Search for the cell housing the specified text and yield its (X, Y) center coordinate. 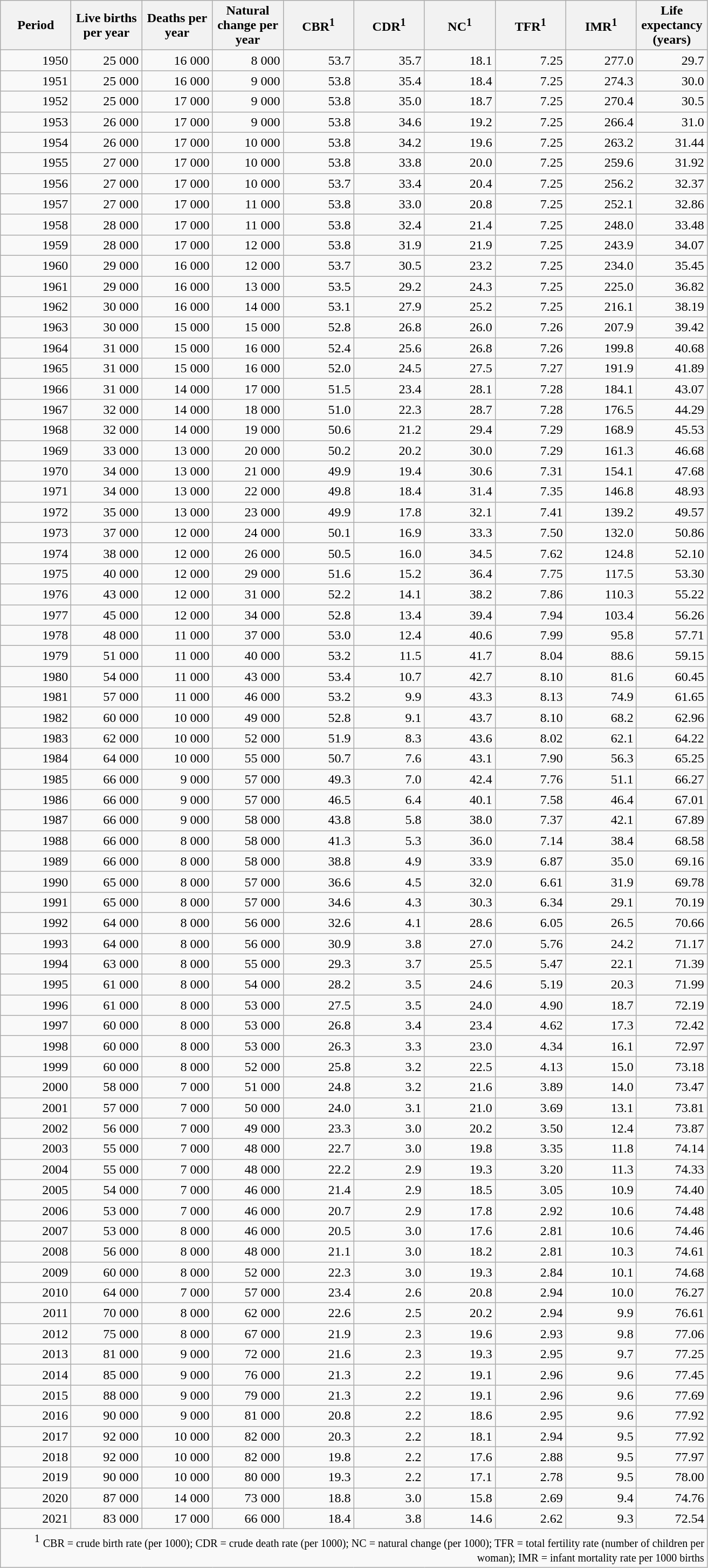
1958 (36, 224)
10.7 (389, 677)
2001 (36, 1108)
20.4 (459, 183)
1952 (36, 101)
5.8 (389, 820)
176.5 (601, 410)
7.76 (531, 779)
47.68 (672, 471)
14.1 (389, 594)
33.9 (459, 861)
73.87 (672, 1128)
33.4 (389, 183)
1978 (36, 636)
74.46 (672, 1231)
71.17 (672, 944)
31.4 (459, 492)
4.34 (531, 1046)
11.3 (601, 1169)
266.4 (601, 122)
7.41 (531, 512)
2003 (36, 1149)
23.2 (459, 265)
31.44 (672, 142)
74.48 (672, 1210)
50.7 (318, 759)
21.0 (459, 1108)
57.71 (672, 636)
74.14 (672, 1149)
79 000 (248, 1395)
9.3 (601, 1518)
7.0 (389, 779)
39.42 (672, 328)
1969 (36, 451)
33 000 (107, 451)
1951 (36, 81)
60.45 (672, 677)
1977 (36, 615)
16.0 (389, 553)
72.19 (672, 1005)
32.6 (318, 923)
216.1 (601, 307)
32.4 (389, 224)
199.8 (601, 348)
225.0 (601, 287)
53.30 (672, 574)
15.8 (459, 1498)
154.1 (601, 471)
51.5 (318, 389)
4.62 (531, 1026)
1964 (36, 348)
13.4 (389, 615)
1956 (36, 183)
5.47 (531, 964)
5.19 (531, 985)
9.7 (601, 1354)
2004 (36, 1169)
33.0 (389, 204)
1988 (36, 841)
274.3 (601, 81)
2018 (36, 1457)
29.3 (318, 964)
4.3 (389, 902)
8.13 (531, 697)
32.86 (672, 204)
14.6 (459, 1518)
117.5 (601, 574)
8.3 (389, 738)
73.81 (672, 1108)
33.3 (459, 533)
3.35 (531, 1149)
50.2 (318, 451)
2014 (36, 1375)
41.7 (459, 656)
76.61 (672, 1313)
74.61 (672, 1251)
29.2 (389, 287)
9.4 (601, 1498)
48.93 (672, 492)
15.2 (389, 574)
19.2 (459, 122)
35 000 (107, 512)
67.01 (672, 800)
277.0 (601, 60)
49.3 (318, 779)
18.5 (459, 1190)
42.7 (459, 677)
10.0 (601, 1293)
256.2 (601, 183)
39.4 (459, 615)
1975 (36, 574)
31.0 (672, 122)
78.00 (672, 1477)
40.6 (459, 636)
34.07 (672, 245)
7.14 (531, 841)
36.4 (459, 574)
6.34 (531, 902)
2005 (36, 1190)
20.5 (318, 1231)
35.4 (389, 81)
22.2 (318, 1169)
24.5 (389, 369)
3.7 (389, 964)
1992 (36, 923)
4.5 (389, 882)
51.1 (601, 779)
38.2 (459, 594)
25.5 (459, 964)
1968 (36, 430)
61.65 (672, 697)
1982 (36, 718)
34.5 (459, 553)
2019 (36, 1477)
CBR1 (318, 25)
43.07 (672, 389)
43.8 (318, 820)
24.6 (459, 985)
38.0 (459, 820)
46.5 (318, 800)
243.9 (601, 245)
1972 (36, 512)
30.3 (459, 902)
36.0 (459, 841)
88 000 (107, 1395)
27.0 (459, 944)
24.3 (459, 287)
CDR1 (389, 25)
25.6 (389, 348)
1966 (36, 389)
7.35 (531, 492)
43.6 (459, 738)
29.1 (601, 902)
3.05 (531, 1190)
1998 (36, 1046)
56.26 (672, 615)
43.7 (459, 718)
6.61 (531, 882)
80 000 (248, 1477)
1959 (36, 245)
72 000 (248, 1354)
2012 (36, 1334)
36.82 (672, 287)
1965 (36, 369)
55.22 (672, 594)
30.6 (459, 471)
53.4 (318, 677)
132.0 (601, 533)
51.9 (318, 738)
49.8 (318, 492)
62.96 (672, 718)
2.93 (531, 1334)
7.94 (531, 615)
7.31 (531, 471)
51.6 (318, 574)
1999 (36, 1067)
32.1 (459, 512)
26.3 (318, 1046)
10.9 (601, 1190)
1961 (36, 287)
20 000 (248, 451)
1976 (36, 594)
2.84 (531, 1272)
1994 (36, 964)
9.8 (601, 1334)
59.15 (672, 656)
33.8 (389, 163)
Natural change per year (248, 25)
259.6 (601, 163)
7.37 (531, 820)
139.2 (601, 512)
28.7 (459, 410)
7.99 (531, 636)
72.54 (672, 1518)
70.19 (672, 902)
73.18 (672, 1067)
234.0 (601, 265)
2011 (36, 1313)
38 000 (107, 553)
1984 (36, 759)
23 000 (248, 512)
69.78 (672, 882)
18 000 (248, 410)
74.68 (672, 1272)
25.8 (318, 1067)
43.1 (459, 759)
1950 (36, 60)
1971 (36, 492)
7.58 (531, 800)
19.4 (389, 471)
184.1 (601, 389)
2006 (36, 1210)
77.45 (672, 1375)
207.9 (601, 328)
16.9 (389, 533)
28.6 (459, 923)
3.89 (531, 1087)
161.3 (601, 451)
63 000 (107, 964)
7.90 (531, 759)
26.0 (459, 328)
21.2 (389, 430)
70.66 (672, 923)
67.89 (672, 820)
2021 (36, 1518)
72.97 (672, 1046)
72.42 (672, 1026)
85 000 (107, 1375)
1993 (36, 944)
41.89 (672, 369)
26.5 (601, 923)
53.5 (318, 287)
68.2 (601, 718)
7.50 (531, 533)
7.27 (531, 369)
1996 (36, 1005)
77.69 (672, 1395)
2.5 (389, 1313)
62.1 (601, 738)
Deaths per year (177, 25)
68.58 (672, 841)
124.8 (601, 553)
74.9 (601, 697)
53.1 (318, 307)
32.0 (459, 882)
77.97 (672, 1457)
2.62 (531, 1518)
22.6 (318, 1313)
14.0 (601, 1087)
23.3 (318, 1128)
248.0 (601, 224)
50.5 (318, 553)
TFR1 (531, 25)
13.1 (601, 1108)
7.6 (389, 759)
52.2 (318, 594)
5.76 (531, 944)
1962 (36, 307)
2.69 (531, 1498)
38.8 (318, 861)
30.9 (318, 944)
64.22 (672, 738)
6.87 (531, 861)
88.6 (601, 656)
38.4 (601, 841)
263.2 (601, 142)
28.1 (459, 389)
25.2 (459, 307)
65.25 (672, 759)
1986 (36, 800)
191.9 (601, 369)
29.7 (672, 60)
4.9 (389, 861)
22.1 (601, 964)
50.86 (672, 533)
19 000 (248, 430)
69.16 (672, 861)
24.2 (601, 944)
1955 (36, 163)
40.68 (672, 348)
74.33 (672, 1169)
8.02 (531, 738)
45.53 (672, 430)
28.2 (318, 985)
50.1 (318, 533)
24 000 (248, 533)
81.6 (601, 677)
33.48 (672, 224)
46.68 (672, 451)
7.75 (531, 574)
23.0 (459, 1046)
74.40 (672, 1190)
21 000 (248, 471)
66.27 (672, 779)
95.8 (601, 636)
3.1 (389, 1108)
2.92 (531, 1210)
35.45 (672, 265)
6.05 (531, 923)
110.3 (601, 594)
1983 (36, 738)
77.06 (672, 1334)
20.7 (318, 1210)
1989 (36, 861)
40.1 (459, 800)
42.4 (459, 779)
3.3 (389, 1046)
4.13 (531, 1067)
31.92 (672, 163)
2008 (36, 1251)
11.8 (601, 1149)
2013 (36, 1354)
252.1 (601, 204)
1974 (36, 553)
10.3 (601, 1251)
46.4 (601, 800)
53.0 (318, 636)
76 000 (248, 1375)
2.78 (531, 1477)
103.4 (601, 615)
18.8 (318, 1498)
9.1 (389, 718)
IMR1 (601, 25)
45 000 (107, 615)
21.1 (318, 1251)
6.4 (389, 800)
NC1 (459, 25)
1995 (36, 985)
74.76 (672, 1498)
1981 (36, 697)
20.0 (459, 163)
35.7 (389, 60)
43.3 (459, 697)
1960 (36, 265)
2002 (36, 1128)
71.99 (672, 985)
2000 (36, 1087)
1970 (36, 471)
15.0 (601, 1067)
1979 (36, 656)
22 000 (248, 492)
1997 (36, 1026)
52.10 (672, 553)
75 000 (107, 1334)
270.4 (601, 101)
52.4 (318, 348)
71.39 (672, 964)
1980 (36, 677)
1973 (36, 533)
3.4 (389, 1026)
4.1 (389, 923)
44.29 (672, 410)
2015 (36, 1395)
24.8 (318, 1087)
Live births per year (107, 25)
2.6 (389, 1293)
17.1 (459, 1477)
38.19 (672, 307)
2020 (36, 1498)
49.57 (672, 512)
52.0 (318, 369)
18.2 (459, 1251)
Period (36, 25)
11.5 (389, 656)
76.27 (672, 1293)
1963 (36, 328)
1990 (36, 882)
2010 (36, 1293)
8.04 (531, 656)
1985 (36, 779)
22.5 (459, 1067)
17.3 (601, 1026)
Life expectancy (years) (672, 25)
36.6 (318, 882)
50 000 (248, 1108)
2016 (36, 1416)
41.3 (318, 841)
1987 (36, 820)
1957 (36, 204)
87 000 (107, 1498)
168.9 (601, 430)
1991 (36, 902)
27.9 (389, 307)
77.25 (672, 1354)
4.90 (531, 1005)
3.50 (531, 1128)
73 000 (248, 1498)
22.7 (318, 1149)
1953 (36, 122)
1954 (36, 142)
18.6 (459, 1416)
10.1 (601, 1272)
56.3 (601, 759)
5.3 (389, 841)
2017 (36, 1436)
16.1 (601, 1046)
1967 (36, 410)
146.8 (601, 492)
67 000 (248, 1334)
32.37 (672, 183)
29.4 (459, 430)
34.2 (389, 142)
50.6 (318, 430)
73.47 (672, 1087)
2.88 (531, 1457)
3.20 (531, 1169)
83 000 (107, 1518)
7.86 (531, 594)
70 000 (107, 1313)
2007 (36, 1231)
7.62 (531, 553)
51.0 (318, 410)
3.69 (531, 1108)
42.1 (601, 820)
2009 (36, 1272)
